Locate the cell with the specified text and output its [x, y] center coordinate. 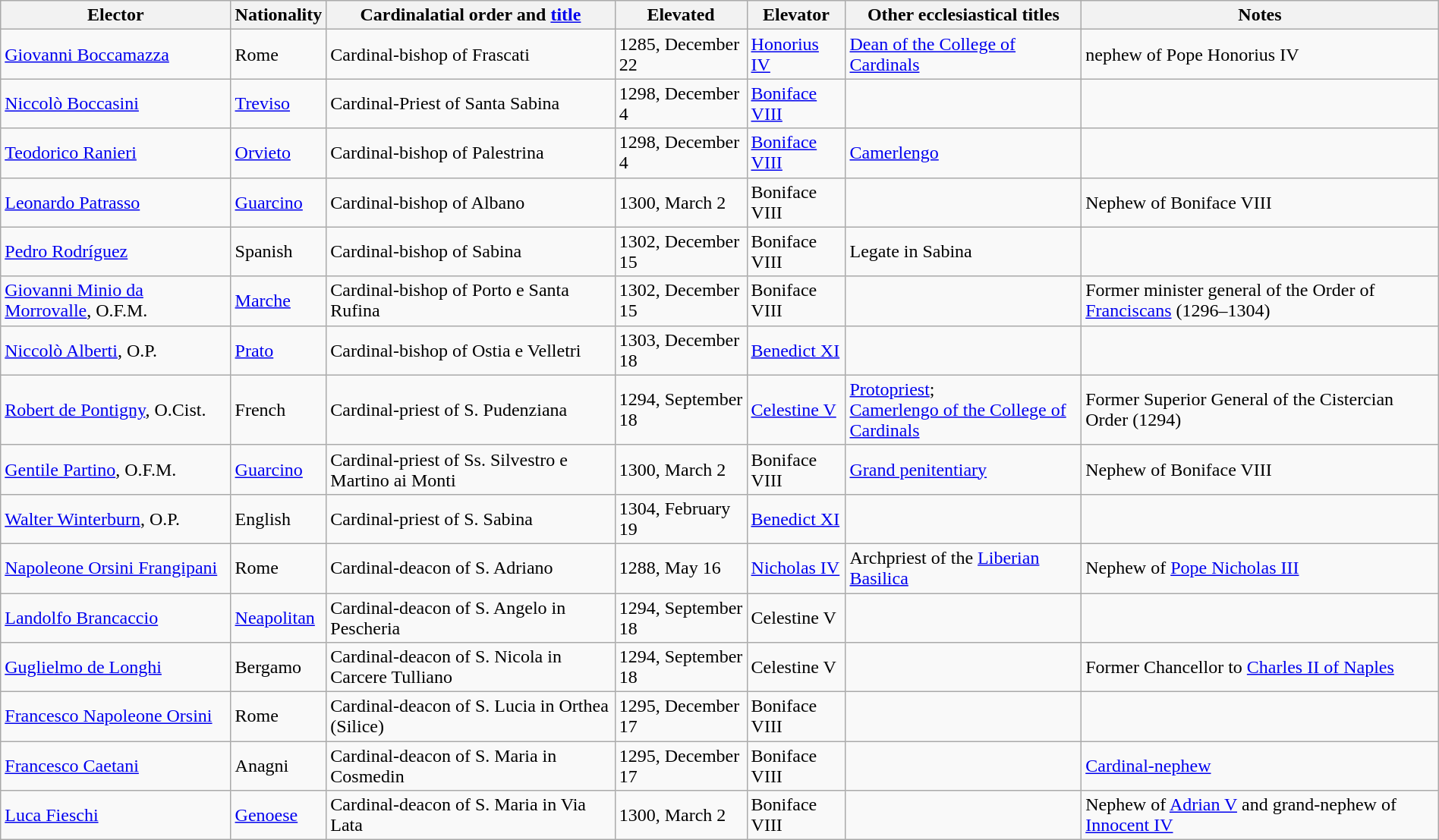
Teodorico Ranieri [115, 153]
Elevator [796, 15]
Walter Winterburn, O.P. [115, 519]
Pedro Rodríguez [115, 252]
Robert de Pontigny, O.Cist. [115, 410]
Honorius IV [796, 55]
Spanish [279, 252]
Leonardo Patrasso [115, 202]
Francesco Napoleone Orsini [115, 716]
Cardinal-bishop of Porto e Santa Rufina [471, 300]
Protopriest; Camerlengo of the College of Cardinals [964, 410]
Cardinal-deacon of S. Maria in Cosmedin [471, 766]
Notes [1260, 15]
Elevated [681, 15]
Dean of the College of Cardinals [964, 55]
nephew of Pope Honorius IV [1260, 55]
Cardinal-bishop of Ostia e Velletri [471, 351]
Gentile Partino, O.F.M. [115, 469]
Cardinal-deacon of S. Angelo in Pescheria [471, 618]
Cardinal-bishop of Palestrina [471, 153]
Guglielmo de Longhi [115, 668]
Cardinal-deacon of S. Maria in Via Lata [471, 815]
French [279, 410]
Genoese [279, 815]
Nephew of Pope Nicholas III [1260, 568]
Nicholas IV [796, 568]
Niccolò Boccasini [115, 103]
Cardinal-Priest of Santa Sabina [471, 103]
Luca Fieschi [115, 815]
Cardinal-priest of Ss. Silvestro e Martino ai Monti [471, 469]
Giovanni Minio da Morrovalle, O.F.M. [115, 300]
Legate in Sabina [964, 252]
Cardinal-deacon of S. Lucia in Orthea (Silice) [471, 716]
Nationality [279, 15]
Former Superior General of the Cistercian Order (1294) [1260, 410]
Nephew of Adrian V and grand-nephew of Innocent IV [1260, 815]
Anagni [279, 766]
Giovanni Boccamazza [115, 55]
1285, December 22 [681, 55]
Cardinal-bishop of Sabina [471, 252]
English [279, 519]
Other ecclesiastical titles [964, 15]
Prato [279, 351]
Cardinal-priest of S. Sabina [471, 519]
Grand penitentiary [964, 469]
Niccolò Alberti, O.P. [115, 351]
Cardinal-priest of S. Pudenziana [471, 410]
1303, December 18 [681, 351]
Cardinal-bishop of Albano [471, 202]
Cardinal-deacon of S. Adriano [471, 568]
Camerlengo [964, 153]
Archpriest of the Liberian Basilica [964, 568]
Cardinal-nephew [1260, 766]
Cardinal-bishop of Frascati [471, 55]
Francesco Caetani [115, 766]
Landolfo Brancaccio [115, 618]
1288, May 16 [681, 568]
1304, February 19 [681, 519]
Napoleone Orsini Frangipani [115, 568]
Treviso [279, 103]
Cardinal-deacon of S. Nicola in Carcere Tulliano [471, 668]
Marche [279, 300]
Bergamo [279, 668]
Neapolitan [279, 618]
Former Chancellor to Charles II of Naples [1260, 668]
Orvieto [279, 153]
Former minister general of the Order of Franciscans (1296–1304) [1260, 300]
Elector [115, 15]
Cardinalatial order and title [471, 15]
